Return [X, Y] of the center of cell containing provided text 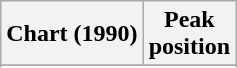
Chart (1990) [72, 34]
Peakposition [189, 34]
